Extract the [x, y] coordinate from the center of the cell holding the provided text.  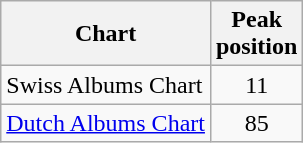
85 [256, 123]
Peakposition [256, 34]
11 [256, 85]
Dutch Albums Chart [106, 123]
Chart [106, 34]
Swiss Albums Chart [106, 85]
